Capture the cell that displays the provided text and extract its [x, y] central coordinate. 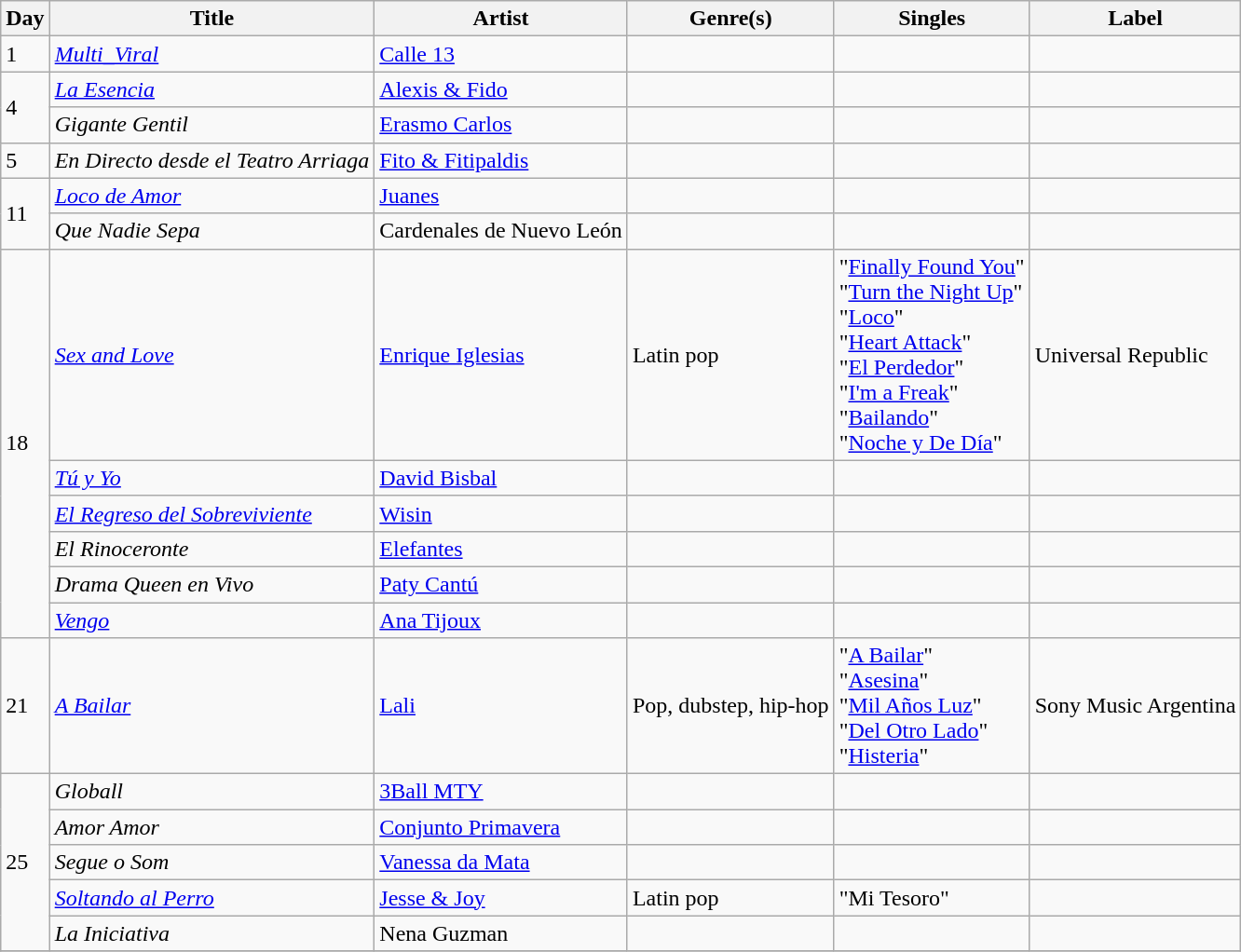
"A Bailar""Asesina""Mil Años Luz""Del Otro Lado""Histeria" [932, 706]
El Regreso del Sobreviviente [212, 513]
Tú y Yo [212, 478]
Day [25, 19]
Loco de Amor [212, 196]
Jesse & Joy [501, 898]
5 [25, 160]
A Bailar [212, 706]
Wisin [501, 513]
Globall [212, 792]
Calle 13 [501, 54]
Title [212, 19]
Vengo [212, 619]
Fito & Fitipaldis [501, 160]
La Iniciativa [212, 933]
21 [25, 706]
Nena Guzman [501, 933]
Segue o Som [212, 863]
Artist [501, 19]
La Esencia [212, 89]
3Ball MTY [501, 792]
Singles [932, 19]
Ana Tijoux [501, 619]
Que Nadie Sepa [212, 231]
Elefantes [501, 549]
Juanes [501, 196]
11 [25, 213]
Conjunto Primavera [501, 827]
Drama Queen en Vivo [212, 584]
Alexis & Fido [501, 89]
Cardenales de Nuevo León [501, 231]
25 [25, 863]
"Finally Found You""Turn the Night Up""Loco""Heart Attack""El Perdedor""I'm a Freak""Bailando""Noche y De Día" [932, 354]
Sex and Love [212, 354]
Vanessa da Mata [501, 863]
David Bisbal [501, 478]
Universal Republic [1135, 354]
Soltando al Perro [212, 898]
Paty Cantú [501, 584]
4 [25, 107]
Gigante Gentil [212, 125]
"Mi Tesoro" [932, 898]
Pop, dubstep, hip-hop [730, 706]
Erasmo Carlos [501, 125]
Genre(s) [730, 19]
Amor Amor [212, 827]
Multi_Viral [212, 54]
1 [25, 54]
Enrique Iglesias [501, 354]
Label [1135, 19]
En Directo desde el Teatro Arriaga [212, 160]
Lali [501, 706]
18 [25, 443]
Sony Music Argentina [1135, 706]
El Rinoceronte [212, 549]
